Extract the [x, y] coordinate from the center of the cell holding the provided text.  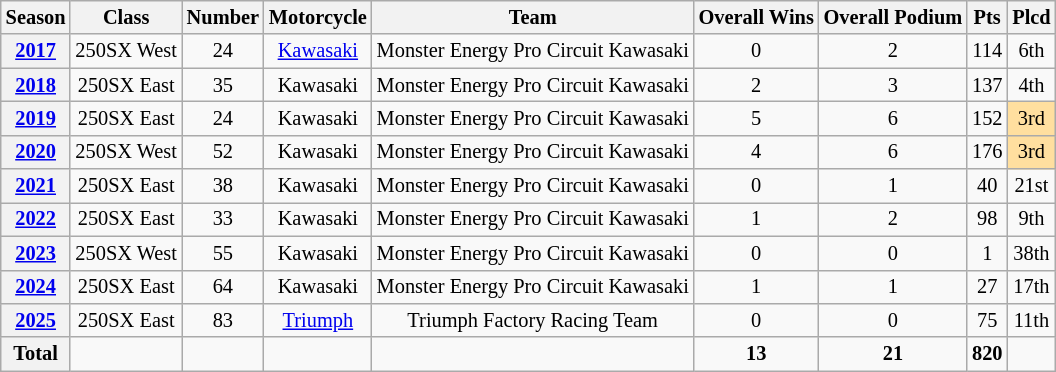
2019 [36, 118]
75 [987, 320]
83 [223, 320]
55 [223, 253]
Pts [987, 17]
11th [1031, 320]
2020 [36, 152]
820 [987, 354]
98 [987, 219]
21st [1031, 186]
Team [533, 17]
3 [893, 85]
9th [1031, 219]
Class [126, 17]
33 [223, 219]
2022 [36, 219]
Total [36, 354]
4th [1031, 85]
40 [987, 186]
2018 [36, 85]
2024 [36, 287]
27 [987, 287]
5 [756, 118]
Season [36, 17]
38 [223, 186]
38th [1031, 253]
52 [223, 152]
21 [893, 354]
Motorcycle [318, 17]
2017 [36, 51]
4 [756, 152]
6th [1031, 51]
2021 [36, 186]
64 [223, 287]
35 [223, 85]
Triumph Factory Racing Team [533, 320]
114 [987, 51]
13 [756, 354]
Overall Podium [893, 17]
176 [987, 152]
17th [1031, 287]
2025 [36, 320]
2023 [36, 253]
152 [987, 118]
Overall Wins [756, 17]
Triumph [318, 320]
Plcd [1031, 17]
137 [987, 85]
Number [223, 17]
